Determine the [x, y] coordinate at the center of the cell enclosing the given text.  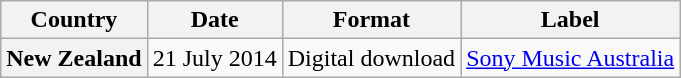
New Zealand [74, 58]
Date [214, 20]
Sony Music Australia [570, 58]
21 July 2014 [214, 58]
Digital download [371, 58]
Format [371, 20]
Country [74, 20]
Label [570, 20]
